Return (X, Y) of the center of cell containing provided text 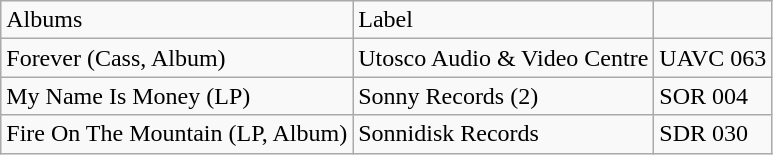
My Name Is Money (LP) (177, 96)
SOR 004 (713, 96)
Utosco Audio & Video Centre (504, 58)
Label (504, 20)
Sonnidisk Records (504, 134)
Fire On The Mountain (LP, Album) (177, 134)
Albums (177, 20)
Forever (Cass, Album) (177, 58)
Sonny Records (2) (504, 96)
UAVC 063 (713, 58)
SDR 030 (713, 134)
